For the text-containing cell, return its midpoint in (x, y) coordinate format. 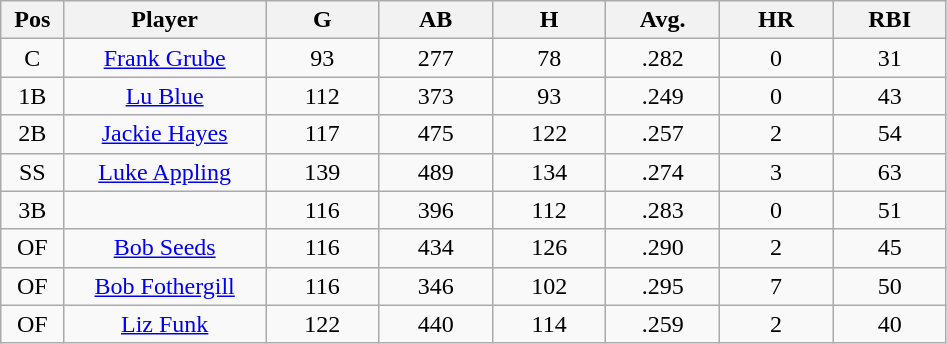
.257 (662, 134)
RBI (890, 20)
1B (32, 96)
.295 (662, 286)
139 (322, 172)
134 (548, 172)
Liz Funk (165, 324)
.249 (662, 96)
Bob Fothergill (165, 286)
440 (436, 324)
.283 (662, 210)
Luke Appling (165, 172)
45 (890, 248)
Lu Blue (165, 96)
Pos (32, 20)
HR (776, 20)
475 (436, 134)
346 (436, 286)
117 (322, 134)
H (548, 20)
G (322, 20)
Jackie Hayes (165, 134)
2B (32, 134)
Player (165, 20)
50 (890, 286)
396 (436, 210)
.290 (662, 248)
54 (890, 134)
.282 (662, 58)
63 (890, 172)
Avg. (662, 20)
AB (436, 20)
7 (776, 286)
51 (890, 210)
C (32, 58)
SS (32, 172)
3B (32, 210)
102 (548, 286)
43 (890, 96)
277 (436, 58)
489 (436, 172)
3 (776, 172)
126 (548, 248)
114 (548, 324)
373 (436, 96)
78 (548, 58)
31 (890, 58)
40 (890, 324)
.274 (662, 172)
434 (436, 248)
Bob Seeds (165, 248)
Frank Grube (165, 58)
.259 (662, 324)
